Capture the cell that displays the provided text and extract its (x, y) central coordinate. 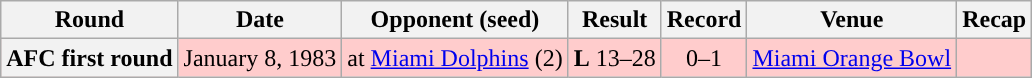
Record (704, 20)
L 13–28 (614, 58)
AFC first round (90, 58)
Result (614, 20)
0–1 (704, 58)
Opponent (seed) (455, 20)
Recap (994, 20)
Date (260, 20)
Round (90, 20)
Venue (852, 20)
at Miami Dolphins (2) (455, 58)
Miami Orange Bowl (852, 58)
January 8, 1983 (260, 58)
